Search for the cell housing the specified text and yield its [x, y] center coordinate. 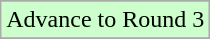
Advance to Round 3 [106, 20]
